Extract the (X, Y) coordinate from the center of the cell holding the provided text.  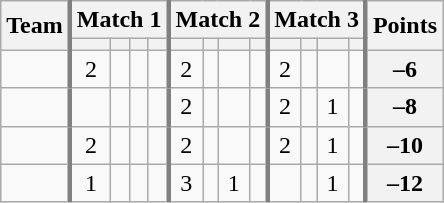
Match 2 (218, 20)
–10 (404, 145)
Match 1 (120, 20)
–6 (404, 69)
Team (36, 26)
–12 (404, 183)
3 (185, 183)
–8 (404, 107)
Match 3 (316, 20)
Points (404, 26)
